Determine the (x, y) coordinate at the center of the cell enclosing the given text.  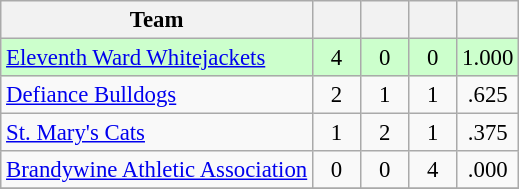
.000 (488, 170)
Team (157, 20)
.375 (488, 133)
1.000 (488, 58)
Brandywine Athletic Association (157, 170)
Defiance Bulldogs (157, 95)
Eleventh Ward Whitejackets (157, 58)
.625 (488, 95)
St. Mary's Cats (157, 133)
